Capture the cell that displays the provided text and extract its [X, Y] central coordinate. 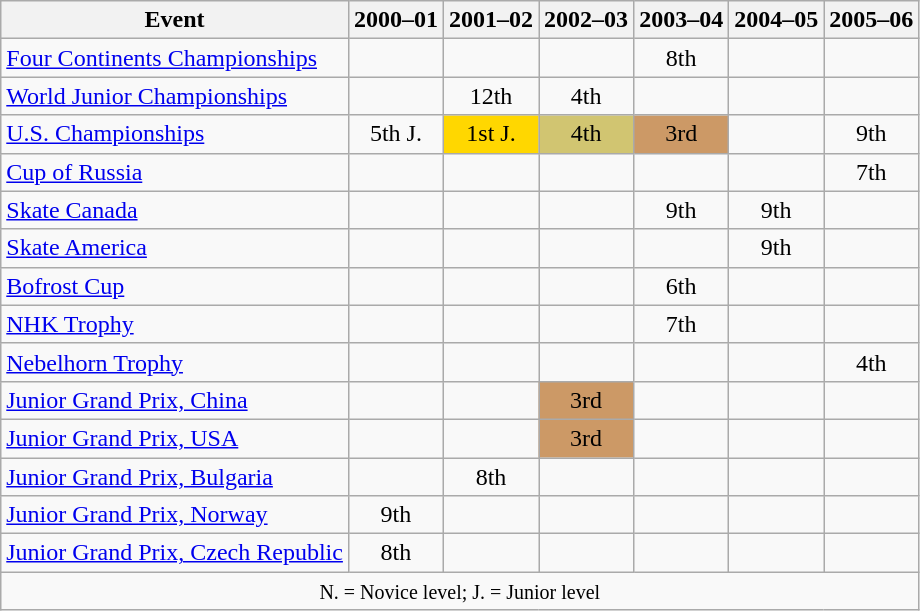
Four Continents Championships [175, 58]
1st J. [490, 134]
Cup of Russia [175, 172]
2004–05 [776, 20]
2003–04 [682, 20]
NHK Trophy [175, 324]
Junior Grand Prix, Norway [175, 515]
2002–03 [586, 20]
2000–01 [396, 20]
Junior Grand Prix, USA [175, 438]
Junior Grand Prix, China [175, 400]
6th [682, 286]
World Junior Championships [175, 96]
Bofrost Cup [175, 286]
Skate Canada [175, 210]
Skate America [175, 248]
5th J. [396, 134]
Nebelhorn Trophy [175, 362]
2001–02 [490, 20]
Junior Grand Prix, Czech Republic [175, 553]
N. = Novice level; J. = Junior level [460, 591]
Junior Grand Prix, Bulgaria [175, 477]
12th [490, 96]
Event [175, 20]
2005–06 [872, 20]
U.S. Championships [175, 134]
